Determine the [x, y] coordinate at the center of the cell enclosing the given text.  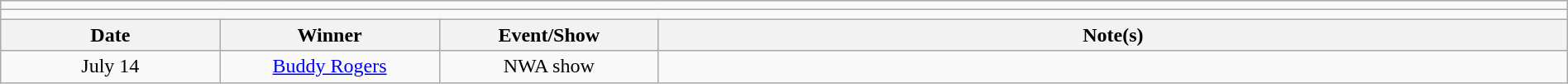
Note(s) [1113, 35]
NWA show [549, 67]
Date [111, 35]
Winner [329, 35]
July 14 [111, 67]
Event/Show [549, 35]
Buddy Rogers [329, 67]
